Identify which cell holds the provided text, then report its (X, Y) central coordinate. 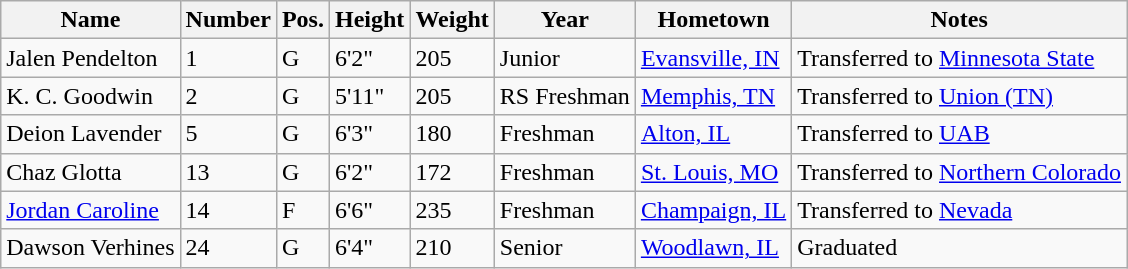
Graduated (960, 248)
Jalen Pendelton (90, 58)
13 (228, 172)
Alton, IL (713, 134)
Pos. (302, 20)
5'11" (369, 96)
K. C. Goodwin (90, 96)
6'4" (369, 248)
5 (228, 134)
Height (369, 20)
6'6" (369, 210)
Transferred to Northern Colorado (960, 172)
Hometown (713, 20)
235 (452, 210)
Senior (564, 248)
Junior (564, 58)
172 (452, 172)
Chaz Glotta (90, 172)
6'3" (369, 134)
14 (228, 210)
210 (452, 248)
Weight (452, 20)
Memphis, TN (713, 96)
Transferred to Minnesota State (960, 58)
24 (228, 248)
Evansville, IN (713, 58)
Woodlawn, IL (713, 248)
Notes (960, 20)
Jordan Caroline (90, 210)
Transferred to UAB (960, 134)
RS Freshman (564, 96)
180 (452, 134)
Year (564, 20)
Deion Lavender (90, 134)
Champaign, IL (713, 210)
Number (228, 20)
Transferred to Nevada (960, 210)
Dawson Verhines (90, 248)
Transferred to Union (TN) (960, 96)
St. Louis, MO (713, 172)
2 (228, 96)
1 (228, 58)
Name (90, 20)
F (302, 210)
